From the cell containing the given text, extract its center point as (x, y) coordinate. 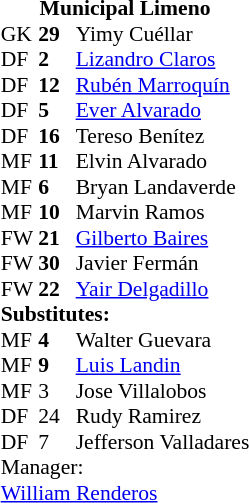
11 (57, 161)
29 (57, 33)
5 (57, 110)
4 (57, 339)
24 (57, 416)
30 (57, 263)
10 (57, 212)
GK (20, 33)
3 (57, 390)
2 (57, 59)
16 (57, 135)
12 (57, 84)
9 (57, 365)
6 (57, 186)
7 (57, 441)
21 (57, 237)
22 (57, 288)
